Extract the [X, Y] coordinate from the center of the cell holding the provided text.  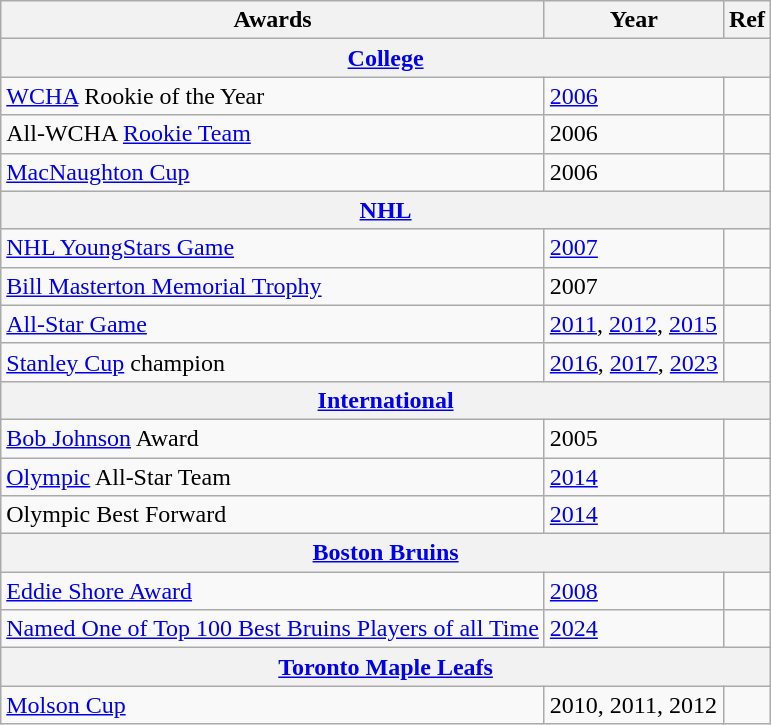
Olympic All-Star Team [273, 477]
Boston Bruins [386, 553]
All-WCHA Rookie Team [273, 134]
Awards [273, 20]
2016, 2017, 2023 [634, 362]
All-Star Game [273, 324]
Year [634, 20]
2008 [634, 591]
Bob Johnson Award [273, 438]
Named One of Top 100 Best Bruins Players of all Time [273, 629]
Stanley Cup champion [273, 362]
Toronto Maple Leafs [386, 667]
2005 [634, 438]
Molson Cup [273, 705]
Ref [746, 20]
NHL YoungStars Game [273, 248]
NHL [386, 210]
MacNaughton Cup [273, 172]
International [386, 400]
College [386, 58]
2010, 2011, 2012 [634, 705]
Bill Masterton Memorial Trophy [273, 286]
Eddie Shore Award [273, 591]
WCHA Rookie of the Year [273, 96]
2011, 2012, 2015 [634, 324]
2024 [634, 629]
Olympic Best Forward [273, 515]
